Provide the [X, Y] coordinate of the cell's center where the given text is located.  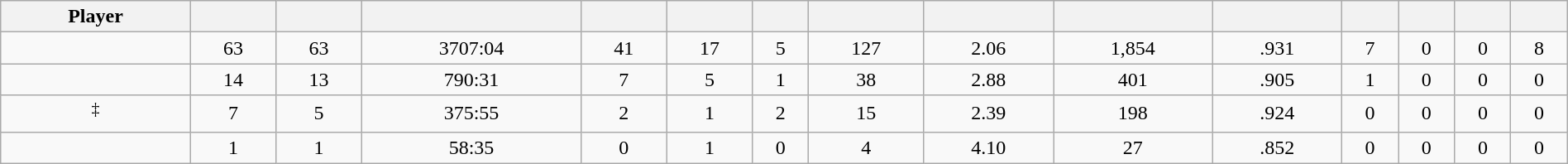
Player [96, 17]
3707:04 [471, 48]
2.88 [989, 80]
127 [867, 48]
41 [624, 48]
4 [867, 147]
.924 [1277, 114]
2.06 [989, 48]
.852 [1277, 147]
2.39 [989, 114]
4.10 [989, 147]
.931 [1277, 48]
38 [867, 80]
14 [233, 80]
1,854 [1133, 48]
58:35 [471, 147]
15 [867, 114]
790:31 [471, 80]
.905 [1277, 80]
401 [1133, 80]
‡ [96, 114]
8 [1539, 48]
198 [1133, 114]
13 [319, 80]
17 [710, 48]
375:55 [471, 114]
27 [1133, 147]
